Find where the given text appears and provide that cell's center as (X, Y) coordinate. 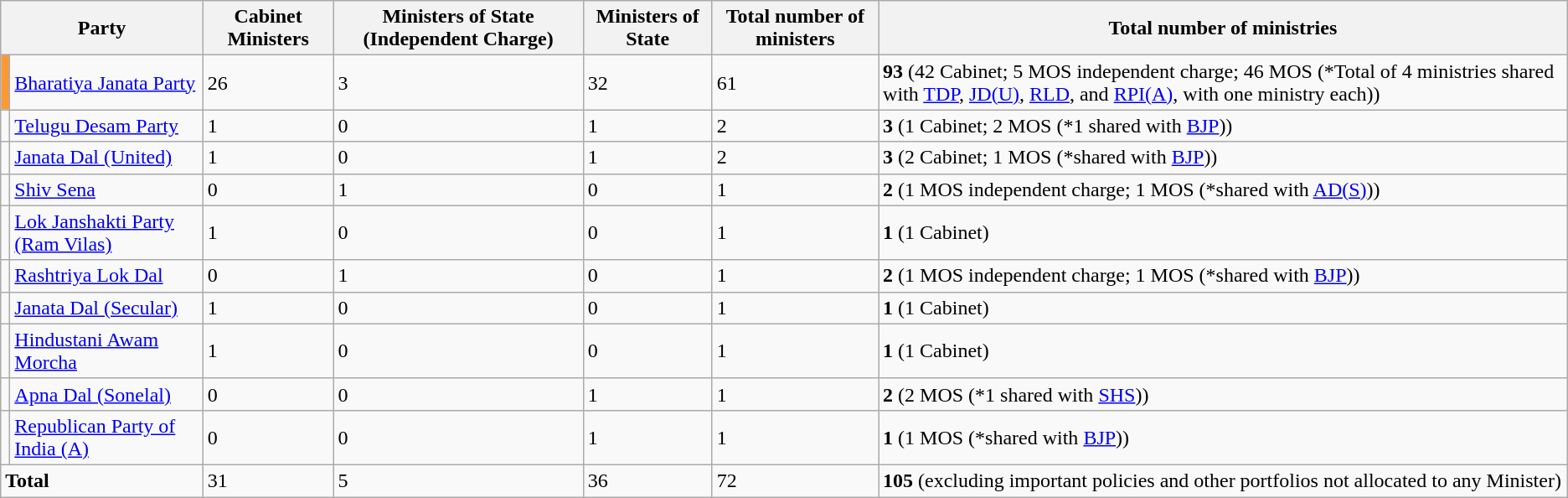
Ministers of State (647, 29)
Shiv Sena (106, 189)
26 (268, 82)
Cabinet Ministers (268, 29)
Party (102, 29)
Janata Dal (United) (106, 158)
Telugu Desam Party (106, 126)
93 (42 Cabinet; 5 MOS independent charge; 46 MOS (*Total of 4 ministries shared with TDP, JD(U), RLD, and RPI(A), with one ministry each)) (1223, 82)
Total number of ministries (1223, 29)
Lok Janshakti Party (Ram Vilas) (106, 233)
Ministers of State (Independent Charge) (458, 29)
5 (458, 480)
Apna Dal (Sonelal) (106, 394)
Total number of ministers (795, 29)
36 (647, 480)
72 (795, 480)
61 (795, 82)
Bharatiya Janata Party (106, 82)
Republican Party of India (A) (106, 438)
31 (268, 480)
2 (2 MOS (*1 shared with SHS)) (1223, 394)
Hindustani Awam Morcha (106, 350)
1 (1 MOS (*shared with BJP)) (1223, 438)
Rashtriya Lok Dal (106, 276)
Total (102, 480)
32 (647, 82)
2 (1 MOS independent charge; 1 MOS (*shared with AD(S))) (1223, 189)
3 (1 Cabinet; 2 MOS (*1 shared with BJP)) (1223, 126)
3 (458, 82)
Janata Dal (Secular) (106, 308)
2 (1 MOS independent charge; 1 MOS (*shared with BJP)) (1223, 276)
3 (2 Cabinet; 1 MOS (*shared with BJP)) (1223, 158)
105 (excluding important policies and other portfolios not allocated to any Minister) (1223, 480)
